Detect which cell encompasses the target text, then output its [x, y] center coordinate. 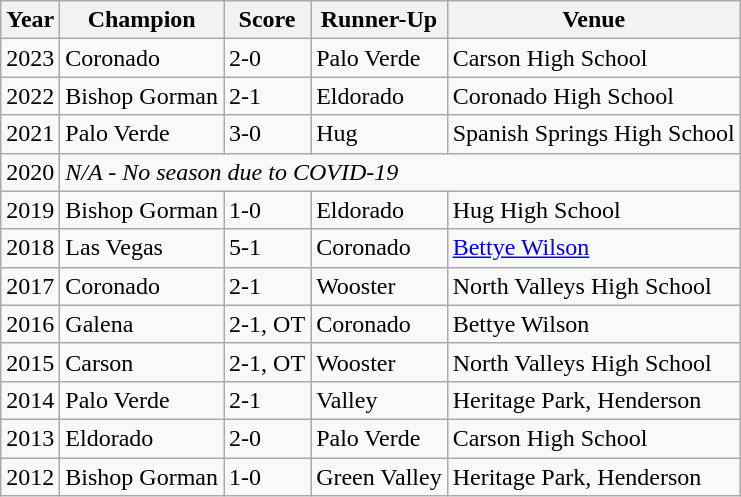
Champion [142, 20]
Valley [380, 400]
Venue [594, 20]
Carson [142, 362]
Year [30, 20]
3-0 [268, 134]
2017 [30, 286]
2012 [30, 477]
2021 [30, 134]
Hug [380, 134]
5-1 [268, 248]
2023 [30, 58]
2013 [30, 438]
2014 [30, 400]
2020 [30, 172]
Runner-Up [380, 20]
Coronado High School [594, 96]
2016 [30, 324]
Green Valley [380, 477]
Spanish Springs High School [594, 134]
2022 [30, 96]
Hug High School [594, 210]
2019 [30, 210]
Galena [142, 324]
Las Vegas [142, 248]
2015 [30, 362]
Score [268, 20]
2018 [30, 248]
N/A - No season due to COVID-19 [400, 172]
